Provide the [X, Y] coordinate of the cell's center where the given text is located.  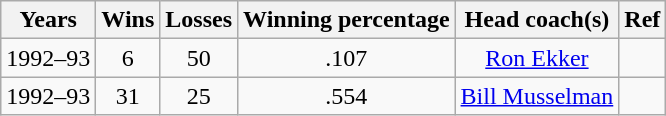
Ron Ekker [537, 58]
Bill Musselman [537, 96]
Years [48, 20]
Losses [199, 20]
.107 [347, 58]
.554 [347, 96]
Ref [642, 20]
Head coach(s) [537, 20]
25 [199, 96]
6 [128, 58]
31 [128, 96]
Winning percentage [347, 20]
Wins [128, 20]
50 [199, 58]
